Scan for the cell matching the given text and deliver its (X, Y) coordinate at center. 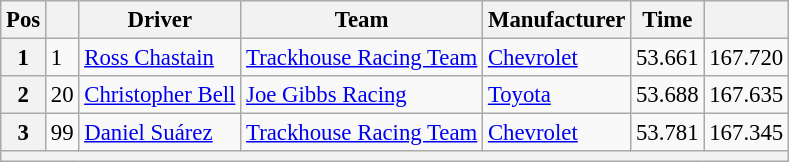
53.661 (668, 58)
Toyota (557, 95)
Driver (160, 20)
167.720 (746, 58)
167.345 (746, 133)
Time (668, 20)
53.688 (668, 95)
2 (24, 95)
Pos (24, 20)
3 (24, 133)
53.781 (668, 133)
Joe Gibbs Racing (362, 95)
20 (62, 95)
Ross Chastain (160, 58)
Christopher Bell (160, 95)
Team (362, 20)
Daniel Suárez (160, 133)
99 (62, 133)
Manufacturer (557, 20)
167.635 (746, 95)
